Capture the cell that displays the provided text and extract its [X, Y] central coordinate. 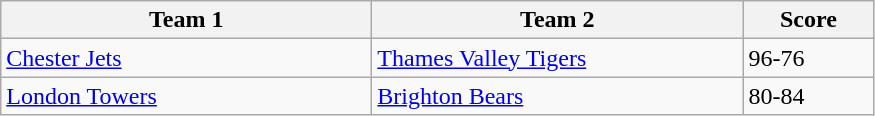
96-76 [808, 58]
London Towers [186, 96]
Score [808, 20]
Brighton Bears [558, 96]
Team 2 [558, 20]
Chester Jets [186, 58]
80-84 [808, 96]
Team 1 [186, 20]
Thames Valley Tigers [558, 58]
